Return the [x, y] coordinate for the center point of the cell that contains the specified text.  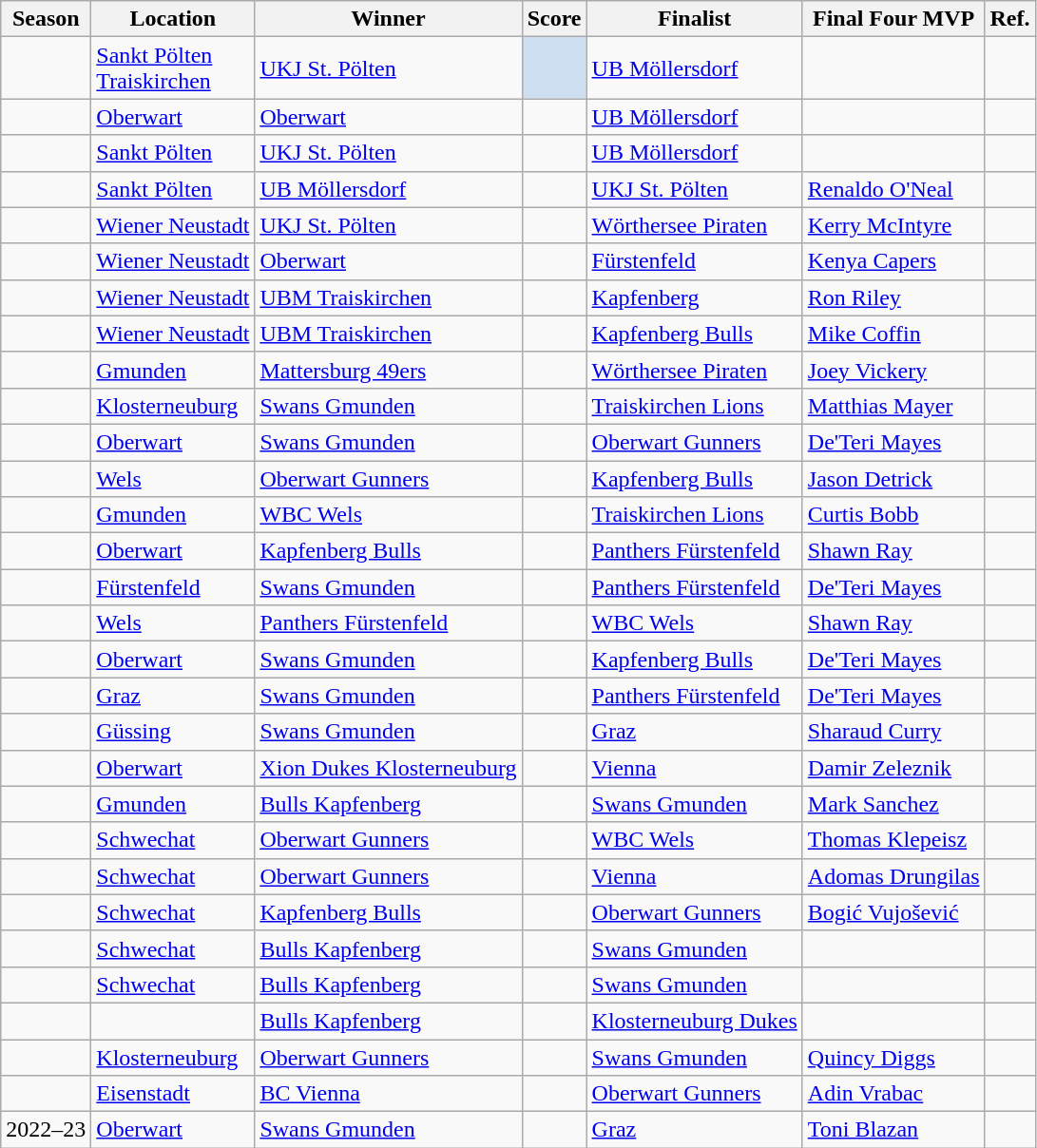
2022–23 [46, 1130]
Klosterneuburg Dukes [694, 1021]
Quincy Diggs [893, 1058]
Eisenstadt [173, 1094]
Adomas Drungilas [893, 876]
Güssing [173, 732]
Ron Riley [893, 297]
Kapfenberg [694, 297]
Kerry McIntyre [893, 225]
Kenya Capers [893, 261]
Mark Sanchez [893, 804]
Mattersburg 49ers [388, 370]
Season [46, 19]
Finalist [694, 19]
Damir Zeleznik [893, 768]
Curtis Bobb [893, 515]
Mike Coffin [893, 334]
Thomas Klepeisz [893, 840]
Joey Vickery [893, 370]
Toni Blazan [893, 1130]
Final Four MVP [893, 19]
Sankt Pölten Traiskirchen [173, 68]
BC Vienna [388, 1094]
Score [554, 19]
Renaldo O'Neal [893, 189]
Location [173, 19]
Winner [388, 19]
Matthias Mayer [893, 406]
Adin Vrabac [893, 1094]
Xion Dukes Klosterneuburg [388, 768]
Jason Detrick [893, 478]
Bogić Vujošević [893, 912]
Ref. [1009, 19]
Sharaud Curry [893, 732]
